Extract the [x, y] coordinate from the center of the cell holding the provided text.  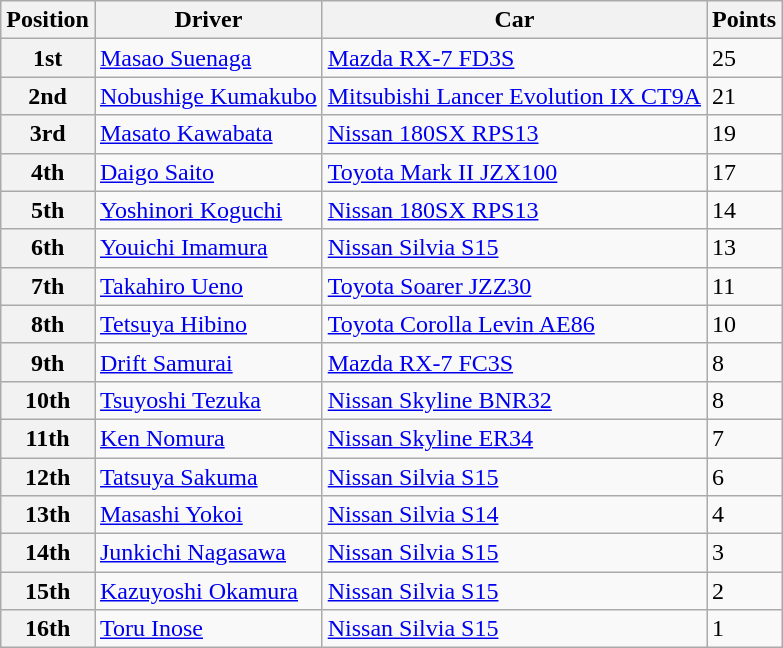
10th [48, 400]
Masao Suenaga [208, 58]
Toyota Corolla Levin AE86 [514, 324]
Nissan Skyline ER34 [514, 438]
Masato Kawabata [208, 134]
1 [744, 629]
4 [744, 515]
2nd [48, 96]
Takahiro Ueno [208, 286]
6th [48, 248]
Ken Nomura [208, 438]
3rd [48, 134]
10 [744, 324]
8th [48, 324]
16th [48, 629]
7 [744, 438]
Nissan Silvia S14 [514, 515]
Toyota Mark II JZX100 [514, 172]
Tsuyoshi Tezuka [208, 400]
17 [744, 172]
Car [514, 20]
2 [744, 591]
Drift Samurai [208, 362]
11th [48, 438]
11 [744, 286]
Kazuyoshi Okamura [208, 591]
5th [48, 210]
12th [48, 477]
Mazda RX-7 FC3S [514, 362]
Tetsuya Hibino [208, 324]
9th [48, 362]
13th [48, 515]
Toyota Soarer JZZ30 [514, 286]
Driver [208, 20]
1st [48, 58]
Toru Inose [208, 629]
6 [744, 477]
Position [48, 20]
7th [48, 286]
13 [744, 248]
3 [744, 553]
25 [744, 58]
Junkichi Nagasawa [208, 553]
Points [744, 20]
15th [48, 591]
21 [744, 96]
4th [48, 172]
Masashi Yokoi [208, 515]
Daigo Saito [208, 172]
14 [744, 210]
Tatsuya Sakuma [208, 477]
Nobushige Kumakubo [208, 96]
Nissan Skyline BNR32 [514, 400]
Mitsubishi Lancer Evolution IX CT9A [514, 96]
Mazda RX-7 FD3S [514, 58]
14th [48, 553]
Youichi Imamura [208, 248]
Yoshinori Koguchi [208, 210]
19 [744, 134]
